Output the [X, Y] coordinate of the center of the cell containing the given text.  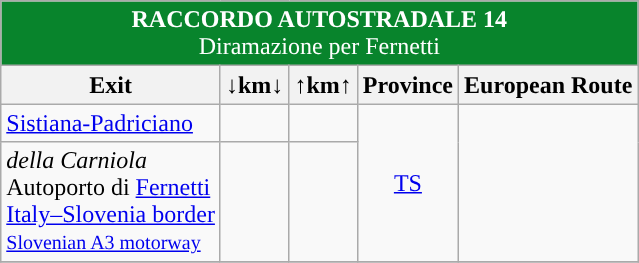
European Route [548, 85]
della Carniola Autoporto di Fernetti Italy–Slovenia border Slovenian A3 motorway [111, 202]
Province [408, 85]
↑km↑ [323, 85]
Exit [111, 85]
Sistiana-Padriciano [111, 123]
TS [408, 182]
↓km↓ [254, 85]
RACCORDO AUTOSTRADALE 14Diramazione per Fernetti [320, 34]
